Provide the (x, y) coordinate of the cell's center where the given text is located.  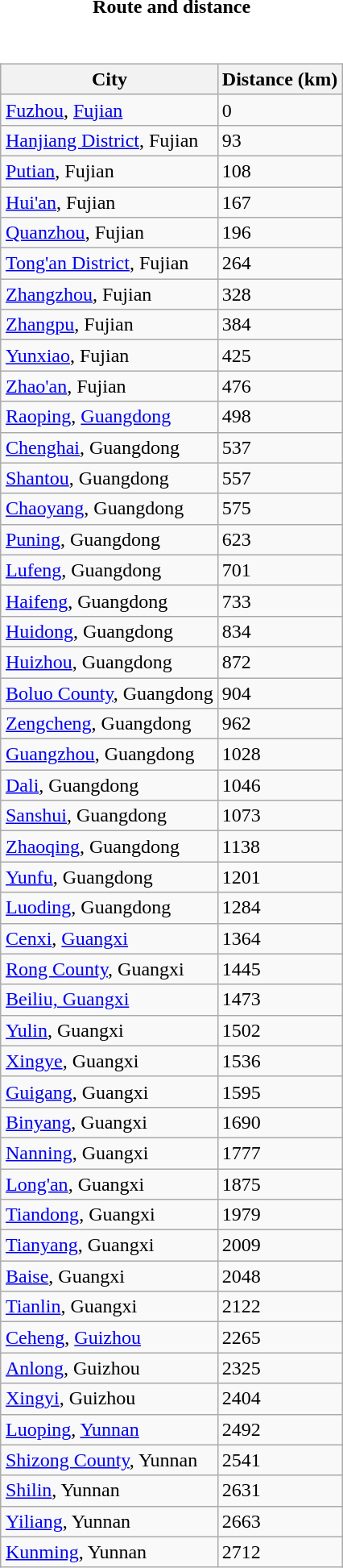
Guigang, Guangxi (110, 1092)
425 (279, 356)
264 (279, 264)
1536 (279, 1061)
962 (279, 724)
1502 (279, 1030)
1690 (279, 1122)
872 (279, 662)
2492 (279, 1429)
Ceheng, Guizhou (110, 1337)
904 (279, 692)
2663 (279, 1521)
City (110, 79)
384 (279, 325)
Hanjiang District, Fujian (110, 140)
Zhangpu, Fujian (110, 325)
623 (279, 539)
2122 (279, 1307)
Yunxiao, Fujian (110, 356)
Luoping, Yunnan (110, 1429)
167 (279, 202)
2404 (279, 1399)
Shilin, Yunnan (110, 1491)
498 (279, 417)
93 (279, 140)
Tiandong, Guangxi (110, 1215)
Zhangzhou, Fujian (110, 294)
1473 (279, 1000)
2541 (279, 1460)
Xingyi, Guizhou (110, 1399)
Boluo County, Guangdong (110, 692)
Baise, Guangxi (110, 1276)
1284 (279, 908)
1028 (279, 755)
701 (279, 570)
733 (279, 601)
Zhao'an, Fujian (110, 386)
2631 (279, 1491)
Raoping, Guangdong (110, 417)
Haifeng, Guangdong (110, 601)
108 (279, 171)
1201 (279, 877)
Tianlin, Guangxi (110, 1307)
Fuzhou, Fujian (110, 110)
0 (279, 110)
Chenghai, Guangdong (110, 447)
Putian, Fujian (110, 171)
Distance (km) (279, 79)
Puning, Guangdong (110, 539)
Rong County, Guangxi (110, 969)
537 (279, 447)
Luoding, Guangdong (110, 908)
1445 (279, 969)
Chaoyang, Guangdong (110, 509)
Yiliang, Yunnan (110, 1521)
Beiliu, Guangxi (110, 1000)
Yunfu, Guangdong (110, 877)
Sanshui, Guangdong (110, 816)
557 (279, 478)
Binyang, Guangxi (110, 1122)
Huizhou, Guangdong (110, 662)
196 (279, 233)
2325 (279, 1368)
2265 (279, 1337)
Lufeng, Guangdong (110, 570)
Zengcheng, Guangdong (110, 724)
2048 (279, 1276)
1875 (279, 1184)
575 (279, 509)
Hui'an, Fujian (110, 202)
Zhaoqing, Guangdong (110, 846)
Xingye, Guangxi (110, 1061)
Nanning, Guangxi (110, 1153)
2712 (279, 1552)
Guangzhou, Guangdong (110, 755)
Huidong, Guangdong (110, 631)
476 (279, 386)
Quanzhou, Fujian (110, 233)
Tianyang, Guangxi (110, 1246)
1046 (279, 785)
2009 (279, 1246)
Long'an, Guangxi (110, 1184)
834 (279, 631)
328 (279, 294)
Cenxi, Guangxi (110, 938)
1073 (279, 816)
1777 (279, 1153)
1595 (279, 1092)
Shizong County, Yunnan (110, 1460)
1979 (279, 1215)
1138 (279, 846)
Anlong, Guizhou (110, 1368)
Dali, Guangdong (110, 785)
Kunming, Yunnan (110, 1552)
1364 (279, 938)
Tong'an District, Fujian (110, 264)
Shantou, Guangdong (110, 478)
Yulin, Guangxi (110, 1030)
